For the text-containing cell, return its midpoint in (X, Y) coordinate format. 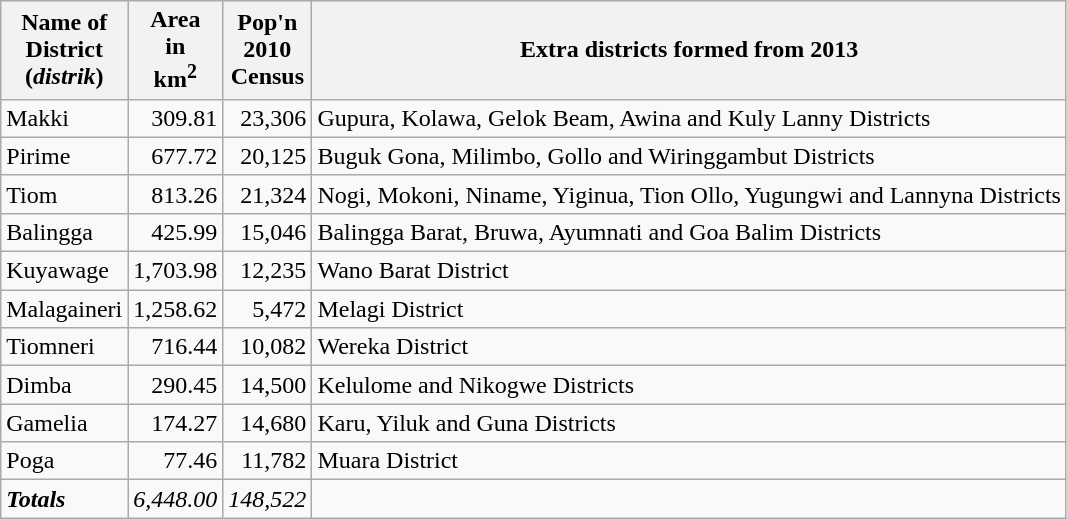
77.46 (176, 461)
716.44 (176, 347)
11,782 (268, 461)
Wereka District (690, 347)
Totals (64, 499)
Malagaineri (64, 309)
Nogi, Mokoni, Niname, Yiginua, Tion Ollo, Yugungwi and Lannyna Districts (690, 194)
Kelulome and Nikogwe Districts (690, 385)
Gamelia (64, 423)
148,522 (268, 499)
Balingga Barat, Bruwa, Ayumnati and Goa Balim Districts (690, 232)
5,472 (268, 309)
Muara District (690, 461)
Name of District(distrik) (64, 50)
Tiomneri (64, 347)
Pop'n 2010Census (268, 50)
677.72 (176, 156)
Wano Barat District (690, 271)
Gupura, Kolawa, Gelok Beam, Awina and Kuly Lanny Districts (690, 118)
6,448.00 (176, 499)
14,680 (268, 423)
Pirime (64, 156)
Melagi District (690, 309)
Tiom (64, 194)
290.45 (176, 385)
Dimba (64, 385)
12,235 (268, 271)
Area in km2 (176, 50)
Karu, Yiluk and Guna Districts (690, 423)
10,082 (268, 347)
23,306 (268, 118)
1,703.98 (176, 271)
20,125 (268, 156)
15,046 (268, 232)
Kuyawage (64, 271)
Buguk Gona, Milimbo, Gollo and Wiringgambut Districts (690, 156)
Extra districts formed from 2013 (690, 50)
309.81 (176, 118)
14,500 (268, 385)
174.27 (176, 423)
425.99 (176, 232)
Poga (64, 461)
Balingga (64, 232)
21,324 (268, 194)
1,258.62 (176, 309)
813.26 (176, 194)
Makki (64, 118)
